Search for the cell housing the specified text and yield its (x, y) center coordinate. 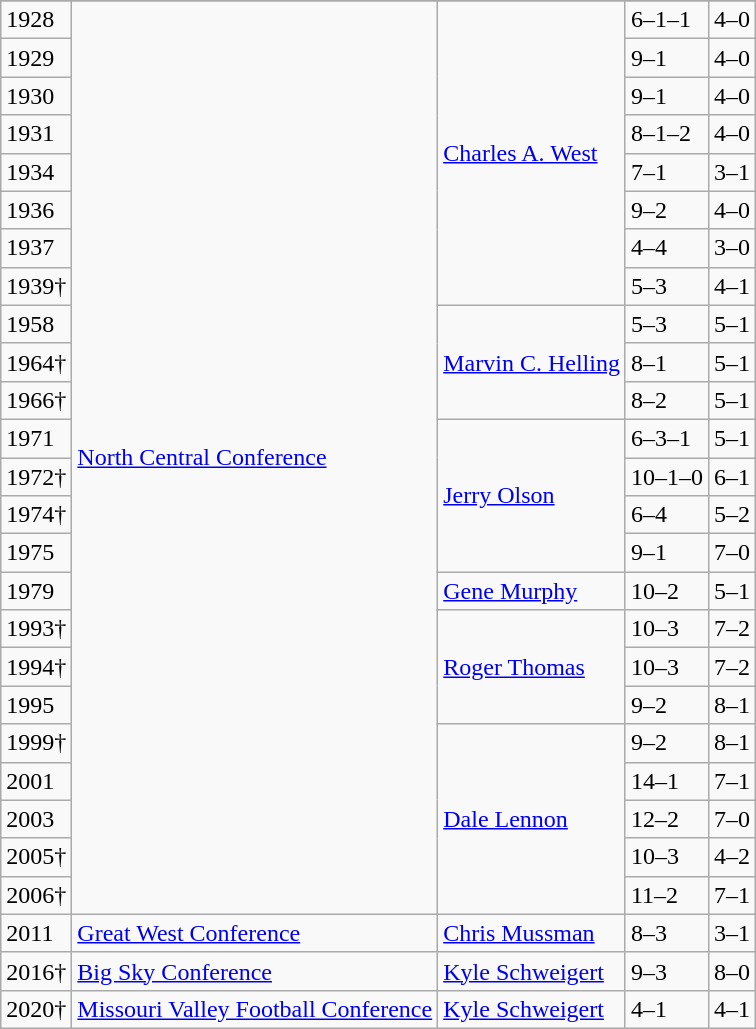
8–2 (666, 400)
Roger Thomas (532, 667)
1979 (36, 591)
11–2 (666, 895)
1995 (36, 705)
6–1 (732, 477)
1934 (36, 172)
1999† (36, 743)
1929 (36, 58)
1993† (36, 629)
1975 (36, 553)
Jerry Olson (532, 495)
Dale Lennon (532, 819)
2020† (36, 1009)
1972† (36, 477)
10–1–0 (666, 477)
1971 (36, 438)
3–0 (732, 248)
2006† (36, 895)
1966† (36, 400)
8–1–2 (666, 134)
14–1 (666, 781)
Missouri Valley Football Conference (255, 1009)
2011 (36, 933)
6–3–1 (666, 438)
8–0 (732, 971)
North Central Conference (255, 458)
Chris Mussman (532, 933)
5–2 (732, 515)
1928 (36, 20)
Marvin C. Helling (532, 362)
8–3 (666, 933)
1936 (36, 210)
1958 (36, 324)
2003 (36, 819)
Big Sky Conference (255, 971)
6–4 (666, 515)
2001 (36, 781)
1937 (36, 248)
1974† (36, 515)
4–2 (732, 857)
1931 (36, 134)
Gene Murphy (532, 591)
1930 (36, 96)
2005† (36, 857)
Charles A. West (532, 153)
4–4 (666, 248)
9–3 (666, 971)
2016† (36, 971)
1964† (36, 362)
6–1–1 (666, 20)
10–2 (666, 591)
12–2 (666, 819)
Great West Conference (255, 933)
1994† (36, 667)
1939† (36, 286)
